Find where the given text appears and provide that cell's center as [x, y] coordinate. 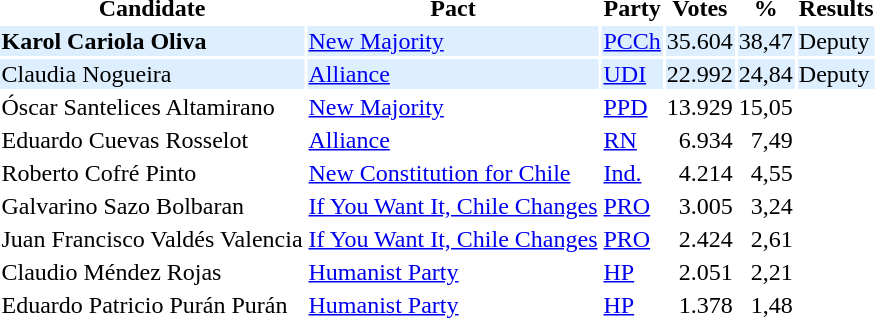
Claudia Nogueira [152, 74]
2,21 [766, 272]
4,55 [766, 173]
RN [632, 140]
7,49 [766, 140]
PPD [632, 107]
Humanist Party [453, 272]
13.929 [700, 107]
4.214 [700, 173]
3,24 [766, 206]
Ind. [632, 173]
HP [632, 272]
Karol Cariola Oliva [152, 41]
6.934 [700, 140]
Roberto Cofré Pinto [152, 173]
Óscar Santelices Altamirano [152, 107]
Galvarino Sazo Bolbaran [152, 206]
UDI [632, 74]
22.992 [700, 74]
Claudio Méndez Rojas [152, 272]
38,47 [766, 41]
PCCh [632, 41]
35.604 [700, 41]
2,61 [766, 239]
15,05 [766, 107]
24,84 [766, 74]
New Constitution for Chile [453, 173]
Eduardo Cuevas Rosselot [152, 140]
Juan Francisco Valdés Valencia [152, 239]
2.051 [700, 272]
2.424 [700, 239]
3.005 [700, 206]
